Output the [x, y] coordinate of the center of the cell containing the given text.  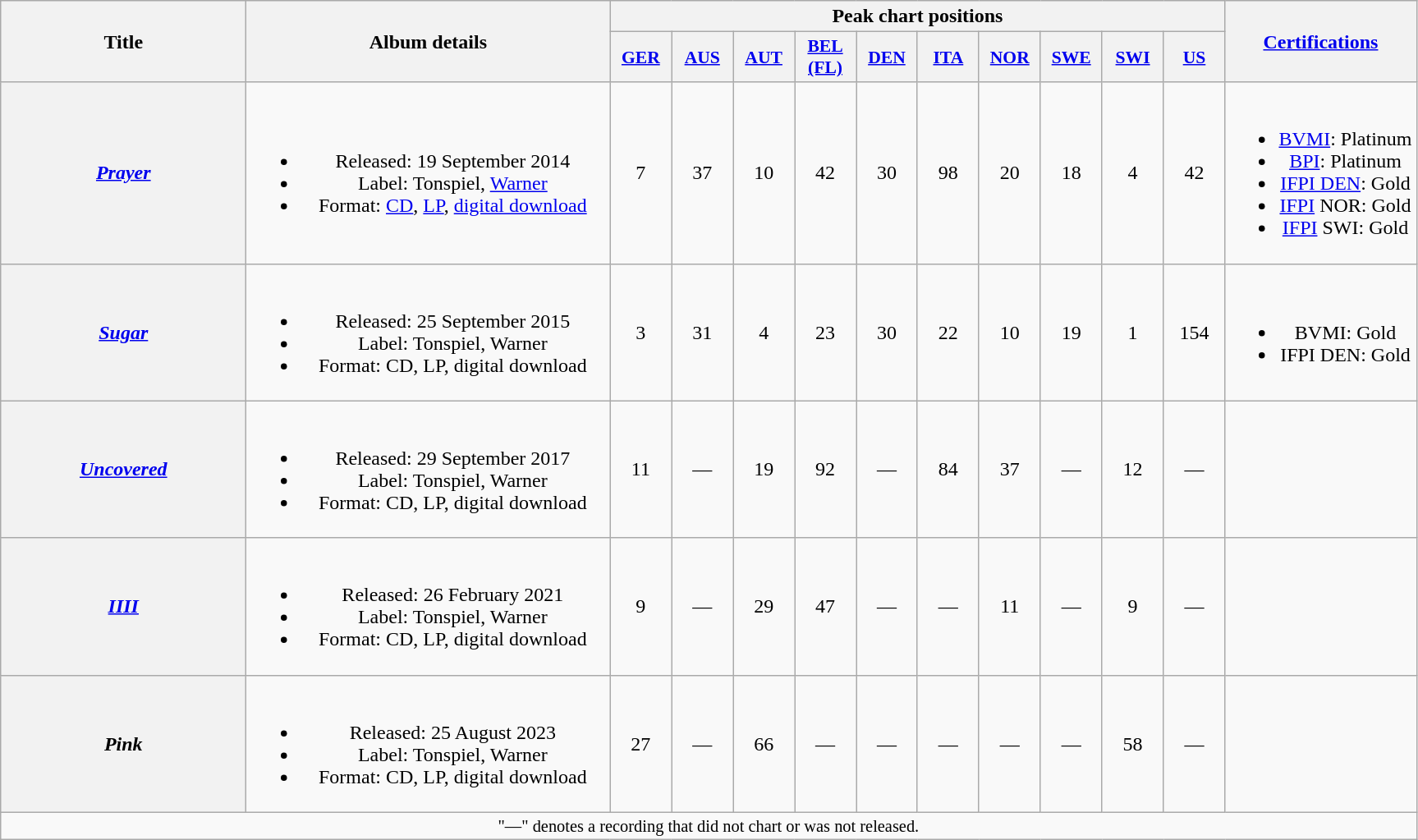
29 [764, 606]
IIII [123, 606]
22 [948, 332]
Peak chart positions [918, 16]
NOR [1010, 57]
SWI [1133, 57]
AUS [703, 57]
1 [1133, 332]
3 [640, 332]
98 [948, 172]
AUT [764, 57]
47 [826, 606]
Pink [123, 744]
84 [948, 470]
66 [764, 744]
92 [826, 470]
20 [1010, 172]
154 [1194, 332]
Prayer [123, 172]
Certifications [1320, 41]
7 [640, 172]
BEL(FL) [826, 57]
GER [640, 57]
Released: 19 September 2014Label: Tonspiel, WarnerFormat: CD, LP, digital download [429, 172]
Title [123, 41]
"—" denotes a recording that did not chart or was not released. [709, 826]
58 [1133, 744]
DEN [887, 57]
BVMI: GoldIFPI DEN: Gold [1320, 332]
23 [826, 332]
Album details [429, 41]
Released: 29 September 2017Label: Tonspiel, WarnerFormat: CD, LP, digital download [429, 470]
US [1194, 57]
12 [1133, 470]
Sugar [123, 332]
31 [703, 332]
18 [1071, 172]
Released: 25 August 2023Label: Tonspiel, WarnerFormat: CD, LP, digital download [429, 744]
Uncovered [123, 470]
Released: 25 September 2015Label: Tonspiel, WarnerFormat: CD, LP, digital download [429, 332]
Released: 26 February 2021Label: Tonspiel, WarnerFormat: CD, LP, digital download [429, 606]
BVMI: PlatinumBPI: PlatinumIFPI DEN: GoldIFPI NOR: GoldIFPI SWI: Gold [1320, 172]
27 [640, 744]
SWE [1071, 57]
ITA [948, 57]
